From the cell containing the given text, extract its center point as (x, y) coordinate. 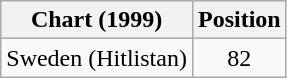
Position (239, 20)
Sweden (Hitlistan) (97, 58)
82 (239, 58)
Chart (1999) (97, 20)
